Determine the (X, Y) coordinate at the center of the cell enclosing the given text.  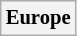
Europe (38, 17)
